Return the [x, y] coordinate for the center point of the cell that contains the specified text.  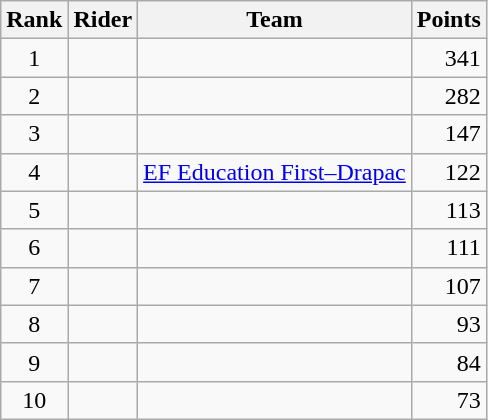
10 [34, 400]
341 [448, 58]
5 [34, 210]
147 [448, 134]
9 [34, 362]
111 [448, 248]
Rider [103, 20]
Points [448, 20]
73 [448, 400]
1 [34, 58]
Rank [34, 20]
EF Education First–Drapac [275, 172]
2 [34, 96]
122 [448, 172]
4 [34, 172]
6 [34, 248]
Team [275, 20]
113 [448, 210]
93 [448, 324]
107 [448, 286]
8 [34, 324]
3 [34, 134]
84 [448, 362]
7 [34, 286]
282 [448, 96]
